Return the (x, y) coordinate for the center point of the cell that contains the specified text.  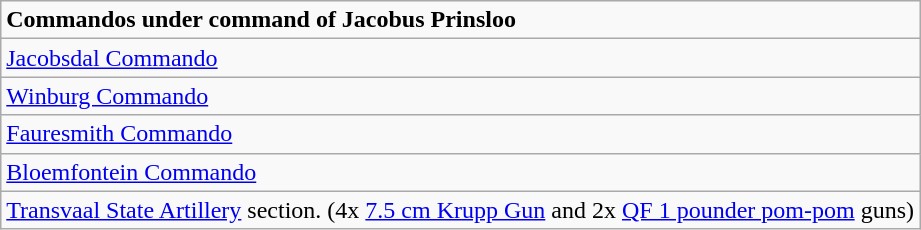
Commandos under command of Jacobus Prinsloo (460, 20)
Winburg Commando (460, 96)
Bloemfontein Commando (460, 172)
Jacobsdal Commando (460, 58)
Fauresmith Commando (460, 134)
Transvaal State Artillery section. (4x 7.5 cm Krupp Gun and 2x QF 1 pounder pom-pom guns) (460, 210)
